Provide the (X, Y) coordinate of the cell's center where the given text is located.  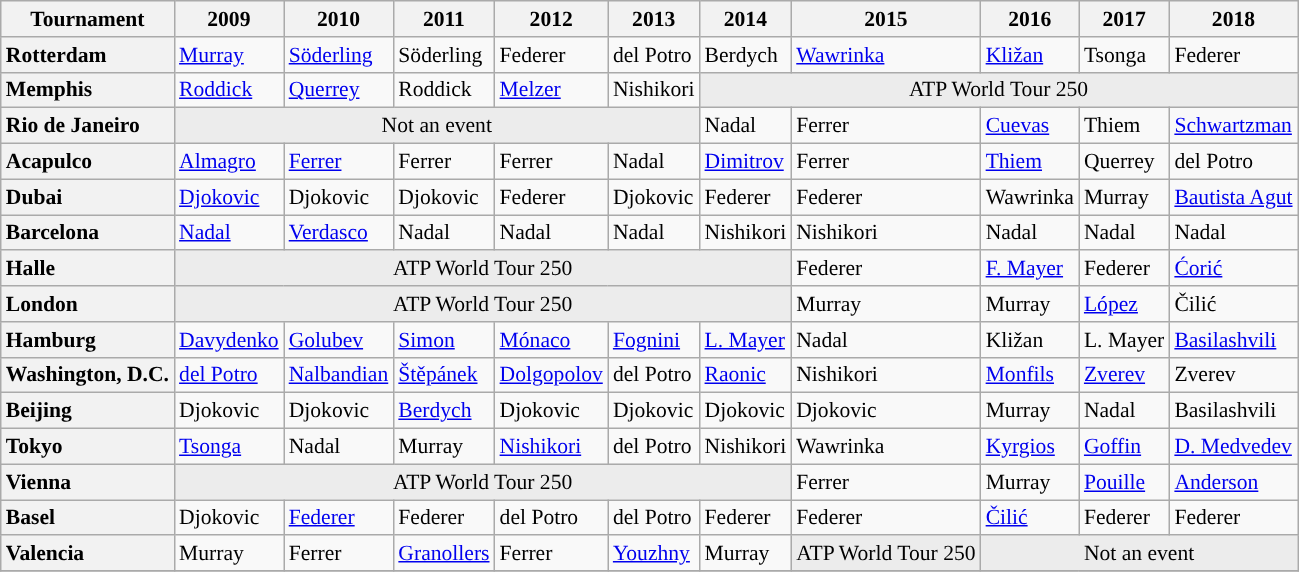
Acapulco (88, 162)
Verdasco (339, 233)
Barcelona (88, 233)
2016 (1030, 19)
2015 (886, 19)
Cuevas (1030, 126)
Schwartzman (1233, 126)
Vienna (88, 482)
2010 (339, 19)
Dubai (88, 197)
Monfils (1030, 375)
Mónaco (552, 340)
Pouille (1124, 482)
2013 (654, 19)
Anderson (1233, 482)
D. Medvedev (1233, 447)
Bautista Agut (1233, 197)
Tokyo (88, 447)
López (1124, 304)
Goffin (1124, 447)
2009 (229, 19)
Youzhny (654, 554)
Fognini (654, 340)
Washington, D.C. (88, 375)
Rotterdam (88, 55)
2017 (1124, 19)
Memphis (88, 90)
Nalbandian (339, 375)
Davydenko (229, 340)
Hamburg (88, 340)
Halle (88, 269)
2011 (444, 19)
Raonic (746, 375)
London (88, 304)
2014 (746, 19)
Dolgopolov (552, 375)
2012 (552, 19)
Štěpánek (444, 375)
Rio de Janeiro (88, 126)
Granollers (444, 554)
2018 (1233, 19)
Almagro (229, 162)
Melzer (552, 90)
Dimitrov (746, 162)
Beijing (88, 411)
F. Mayer (1030, 269)
Basel (88, 518)
Simon (444, 340)
Tournament (88, 19)
Kyrgios (1030, 447)
Valencia (88, 554)
Ćorić (1233, 269)
Golubev (339, 340)
